From the cell containing the given text, extract its center point as [x, y] coordinate. 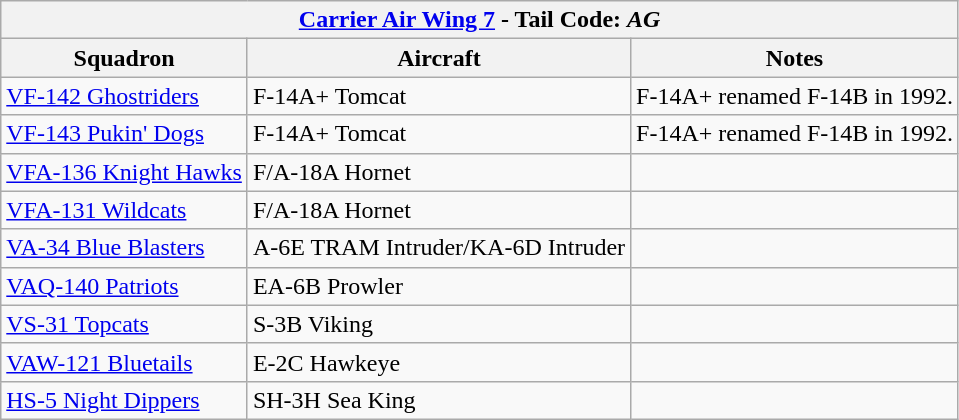
VF-142 Ghostriders [124, 96]
Carrier Air Wing 7 - Tail Code: AG [480, 20]
SH-3H Sea King [438, 400]
Squadron [124, 58]
VS-31 Topcats [124, 324]
Aircraft [438, 58]
VA-34 Blue Blasters [124, 248]
VAQ-140 Patriots [124, 286]
A-6E TRAM Intruder/KA-6D Intruder [438, 248]
Notes [795, 58]
VAW-121 Bluetails [124, 362]
HS-5 Night Dippers [124, 400]
EA-6B Prowler [438, 286]
VFA-131 Wildcats [124, 210]
S-3B Viking [438, 324]
VF-143 Pukin' Dogs [124, 134]
VFA-136 Knight Hawks [124, 172]
E-2C Hawkeye [438, 362]
